Provide the [x, y] coordinate of the cell's center where the given text is located.  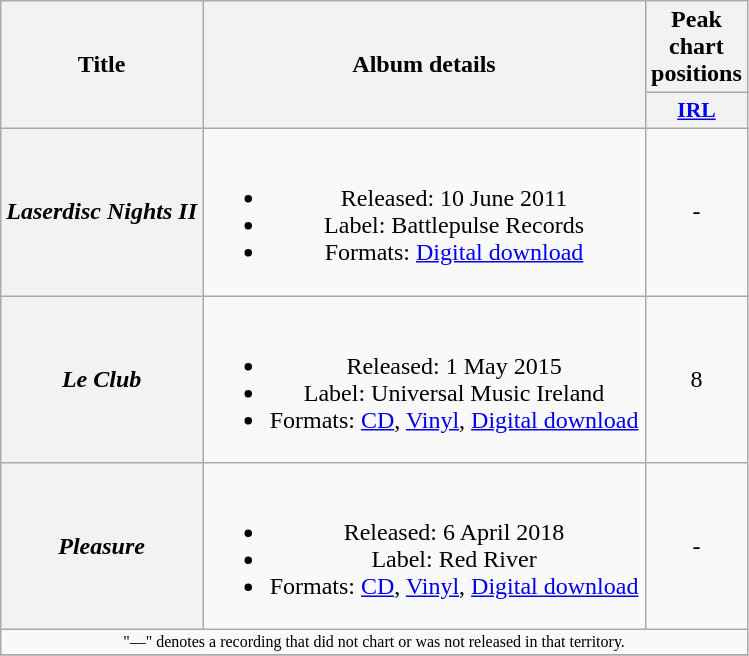
Released: 10 June 2011Label: Battlepulse RecordsFormats: Digital download [424, 212]
"—" denotes a recording that did not chart or was not released in that territory. [374, 642]
Released: 6 April 2018Label: Red RiverFormats: CD, Vinyl, Digital download [424, 546]
8 [697, 380]
Laserdisc Nights II [102, 212]
Le Club [102, 380]
Album details [424, 65]
Released: 1 May 2015Label: Universal Music IrelandFormats: CD, Vinyl, Digital download [424, 380]
Pleasure [102, 546]
Title [102, 65]
IRL [697, 111]
Peak chart positions [697, 47]
